Detect which cell encompasses the target text, then output its [x, y] center coordinate. 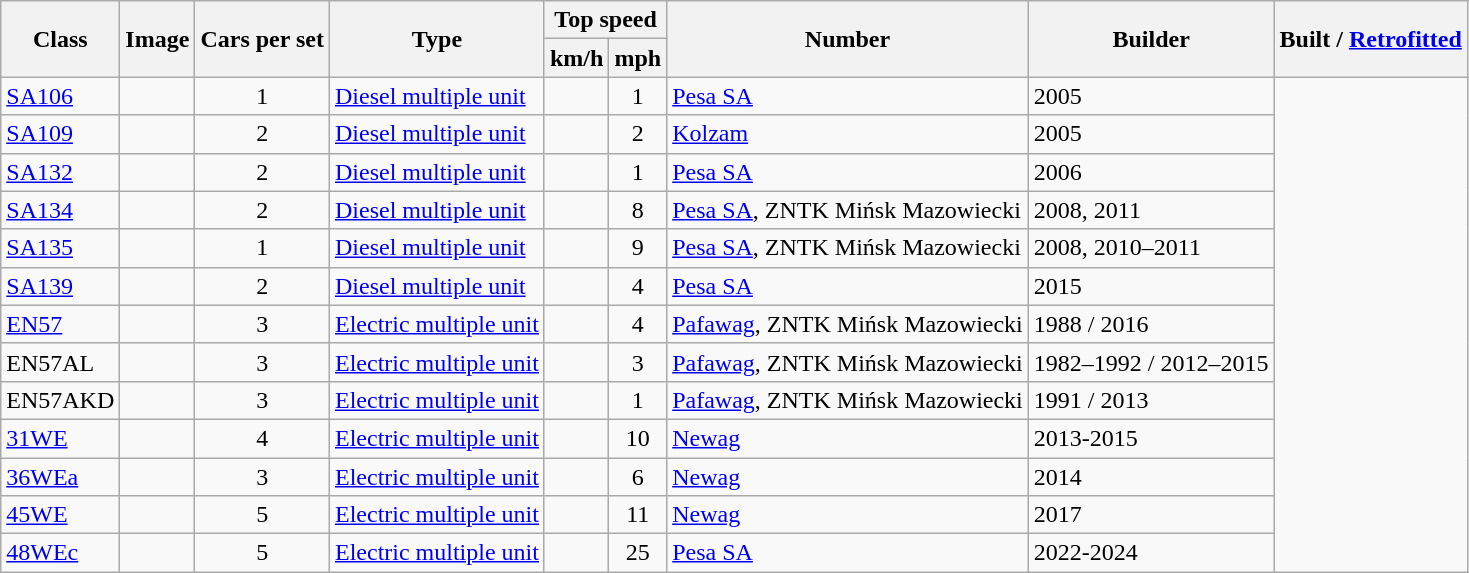
31WE [60, 438]
mph [638, 58]
2015 [1151, 286]
2022-2024 [1151, 553]
8 [638, 210]
EN57 [60, 324]
36WEa [60, 477]
Top speed [605, 20]
2014 [1151, 477]
1991 / 2013 [1151, 400]
SA132 [60, 172]
Type [436, 39]
48WEc [60, 553]
2006 [1151, 172]
EN57AKD [60, 400]
9 [638, 248]
10 [638, 438]
SA109 [60, 134]
2008, 2010–2011 [1151, 248]
11 [638, 515]
SA135 [60, 248]
SA134 [60, 210]
1982–1992 / 2012–2015 [1151, 362]
2017 [1151, 515]
EN57AL [60, 362]
Cars per set [262, 39]
6 [638, 477]
Kolzam [848, 134]
Class [60, 39]
Image [158, 39]
1988 / 2016 [1151, 324]
SA106 [60, 96]
25 [638, 553]
2008, 2011 [1151, 210]
2013-2015 [1151, 438]
Number [848, 39]
Builder [1151, 39]
SA139 [60, 286]
Built / Retrofitted [1370, 39]
45WE [60, 515]
km/h [576, 58]
